Detect which cell encompasses the target text, then output its [X, Y] center coordinate. 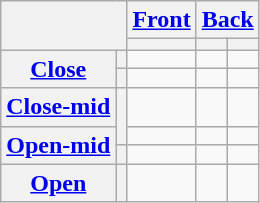
Front [162, 20]
Open-mid [58, 145]
Back [228, 20]
Close [58, 69]
Close-mid [58, 107]
Open [58, 183]
